Locate the cell with the specified text and output its [X, Y] center coordinate. 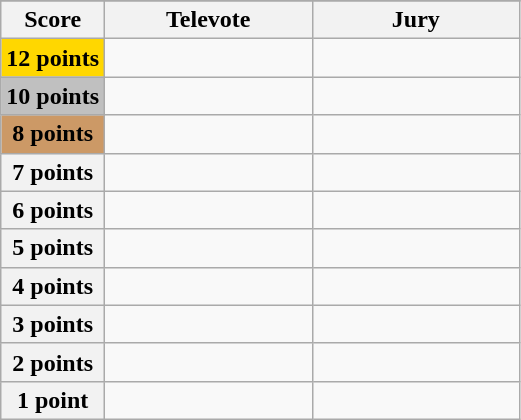
12 points [53, 58]
Televote [209, 20]
10 points [53, 96]
8 points [53, 134]
2 points [53, 362]
4 points [53, 286]
7 points [53, 172]
1 point [53, 400]
Score [53, 20]
5 points [53, 248]
3 points [53, 324]
Jury [416, 20]
6 points [53, 210]
